Locate the cell with the specified text and output its [X, Y] center coordinate. 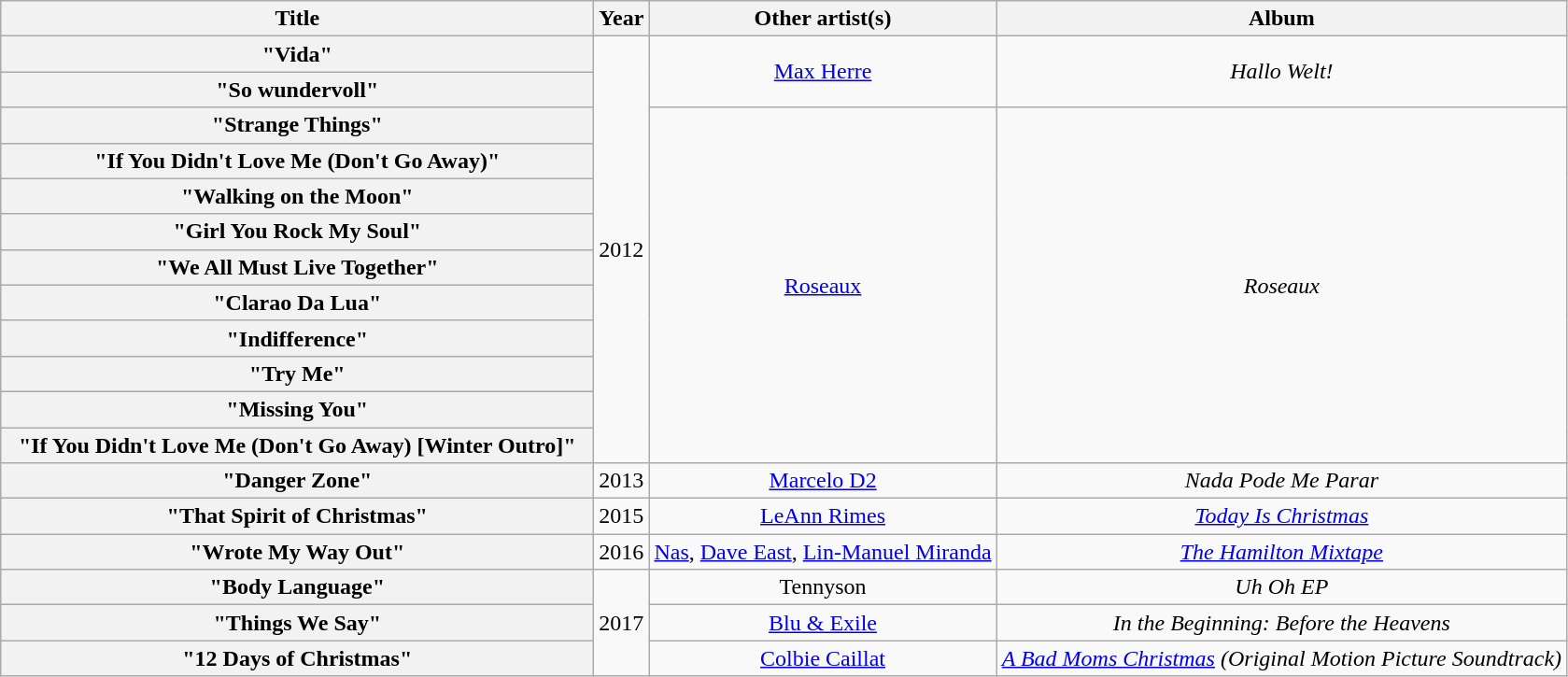
Hallo Welt! [1281, 72]
Other artist(s) [823, 19]
"12 Days of Christmas" [297, 658]
Uh Oh EP [1281, 587]
2015 [622, 516]
"Body Language" [297, 587]
Nas, Dave East, Lin-Manuel Miranda [823, 552]
"Strange Things" [297, 125]
The Hamilton Mixtape [1281, 552]
In the Beginning: Before the Heavens [1281, 623]
Nada Pode Me Parar [1281, 481]
Tennyson [823, 587]
2016 [622, 552]
Today Is Christmas [1281, 516]
2013 [622, 481]
"Clarao Da Lua" [297, 303]
Album [1281, 19]
"So wundervoll" [297, 90]
"We All Must Live Together" [297, 267]
Colbie Caillat [823, 658]
"Danger Zone" [297, 481]
A Bad Moms Christmas (Original Motion Picture Soundtrack) [1281, 658]
"Wrote My Way Out" [297, 552]
"Walking on the Moon" [297, 196]
"That Spirit of Christmas" [297, 516]
Year [622, 19]
"Indifference" [297, 338]
2017 [622, 623]
"If You Didn't Love Me (Don't Go Away)" [297, 161]
"Try Me" [297, 374]
"Missing You" [297, 409]
Blu & Exile [823, 623]
Marcelo D2 [823, 481]
Max Herre [823, 72]
"Vida" [297, 54]
2012 [622, 250]
"Things We Say" [297, 623]
Title [297, 19]
"Girl You Rock My Soul" [297, 232]
LeAnn Rimes [823, 516]
"If You Didn't Love Me (Don't Go Away) [Winter Outro]" [297, 445]
